Determine the (X, Y) coordinate at the center of the cell enclosing the given text.  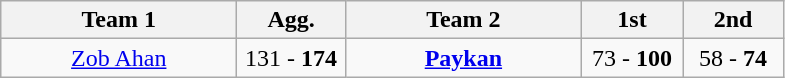
Team 1 (119, 20)
Zob Ahan (119, 58)
Team 2 (463, 20)
2nd (732, 20)
1st (632, 20)
58 - 74 (732, 58)
131 - 174 (292, 58)
Paykan (463, 58)
73 - 100 (632, 58)
Agg. (292, 20)
